Return the (x, y) coordinate for the center point of the cell that contains the specified text.  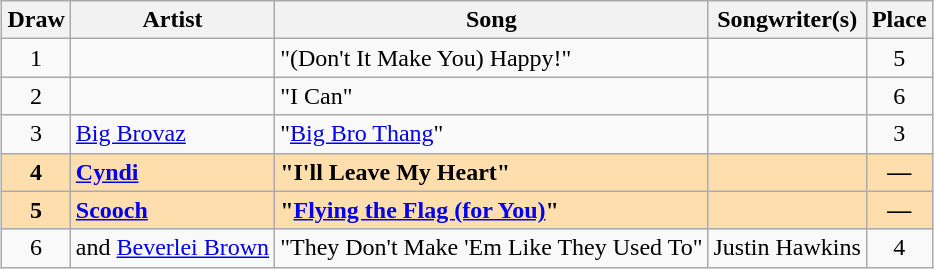
"I Can" (492, 96)
Song (492, 20)
"They Don't Make 'Em Like They Used To" (492, 248)
Songwriter(s) (787, 20)
"Big Bro Thang" (492, 134)
Draw (36, 20)
2 (36, 96)
"Flying the Flag (for You)" (492, 210)
"(Don't It Make You) Happy!" (492, 58)
Artist (172, 20)
1 (36, 58)
Justin Hawkins (787, 248)
Scooch (172, 210)
Place (899, 20)
and Beverlei Brown (172, 248)
Cyndi (172, 172)
"I'll Leave My Heart" (492, 172)
Big Brovaz (172, 134)
